Pinpoint the cell where the given text exists, returning its [X, Y] midpoint coordinate. 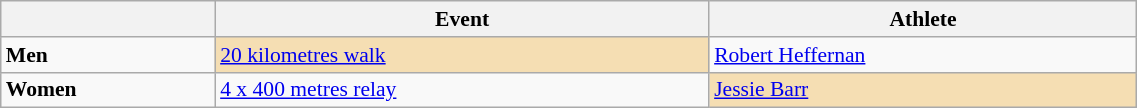
4 x 400 metres relay [462, 90]
Athlete [923, 19]
Men [108, 55]
Event [462, 19]
Women [108, 90]
Robert Heffernan [923, 55]
20 kilometres walk [462, 55]
Jessie Barr [923, 90]
